Return (x, y) of the center of cell containing provided text 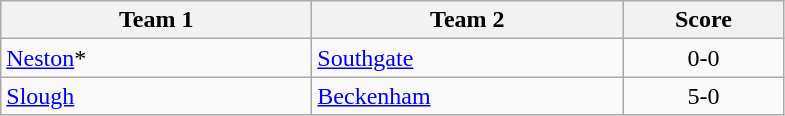
Beckenham (468, 96)
Slough (156, 96)
Team 2 (468, 20)
Score (704, 20)
0-0 (704, 58)
Team 1 (156, 20)
Southgate (468, 58)
Neston* (156, 58)
5-0 (704, 96)
